Determine the [x, y] coordinate at the center of the cell enclosing the given text.  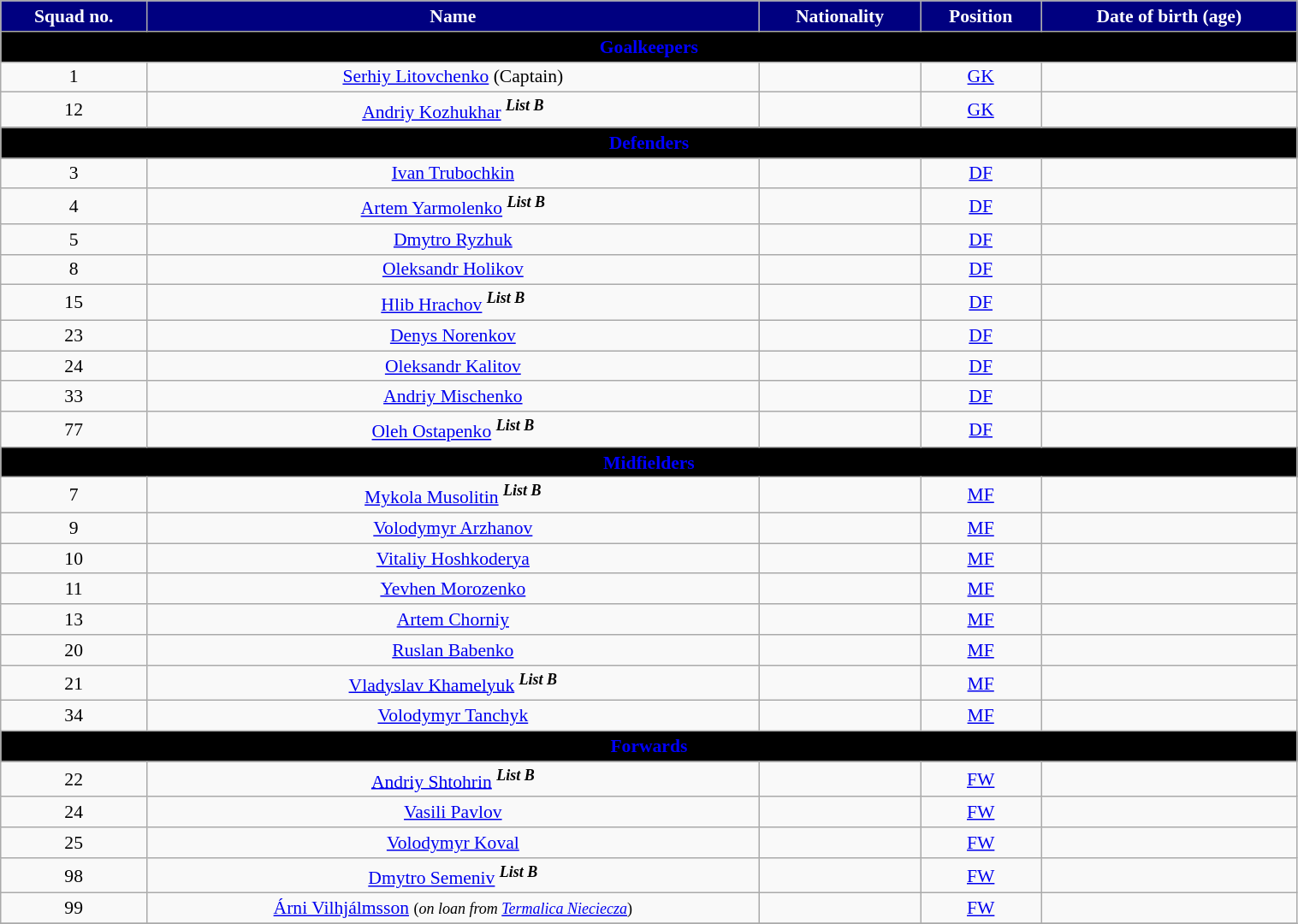
Hlib Hrachov List B [453, 303]
Ruslan Babenko [453, 650]
10 [74, 559]
Andriy Kozhukhar List B [453, 110]
Date of birth (age) [1170, 16]
Dmytro Semeniv List B [453, 876]
7 [74, 495]
11 [74, 589]
21 [74, 683]
3 [74, 174]
Defenders [649, 143]
Serhiy Litovchenko (Captain) [453, 77]
Midfielders [649, 463]
Mykola Musolitin List B [453, 495]
Denys Norenkov [453, 335]
77 [74, 429]
Andriy Mischenko [453, 397]
Andriy Shtohrin List B [453, 779]
99 [74, 909]
98 [74, 876]
13 [74, 619]
25 [74, 843]
33 [74, 397]
Ivan Trubochkin [453, 174]
34 [74, 716]
Goalkeepers [649, 47]
5 [74, 240]
4 [74, 207]
Oleksandr Holikov [453, 270]
Dmytro Ryzhuk [453, 240]
Vasili Pavlov [453, 813]
Volodymyr Tanchyk [453, 716]
Artem Yarmolenko List B [453, 207]
Nationality [840, 16]
8 [74, 270]
9 [74, 529]
Oleksandr Kalitov [453, 366]
Oleh Ostapenko List B [453, 429]
20 [74, 650]
Vladyslav Khamelyuk List B [453, 683]
1 [74, 77]
Name [453, 16]
Position [981, 16]
Volodymyr Arzhanov [453, 529]
22 [74, 779]
Volodymyr Koval [453, 843]
Yevhen Morozenko [453, 589]
Árni Vilhjálmsson (on loan from Termalica Nieciecza) [453, 909]
12 [74, 110]
23 [74, 335]
Artem Chorniy [453, 619]
Vitaliy Hoshkoderya [453, 559]
15 [74, 303]
Squad no. [74, 16]
Forwards [649, 747]
